Locate the cell with the specified text and output its [X, Y] center coordinate. 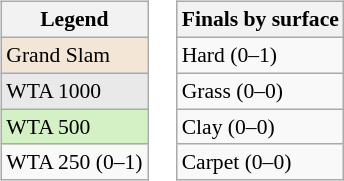
WTA 500 [74, 127]
WTA 1000 [74, 91]
Finals by surface [260, 20]
Legend [74, 20]
Carpet (0–0) [260, 162]
Hard (0–1) [260, 55]
Clay (0–0) [260, 127]
Grass (0–0) [260, 91]
WTA 250 (0–1) [74, 162]
Grand Slam [74, 55]
